For the text-containing cell, return its midpoint in (X, Y) coordinate format. 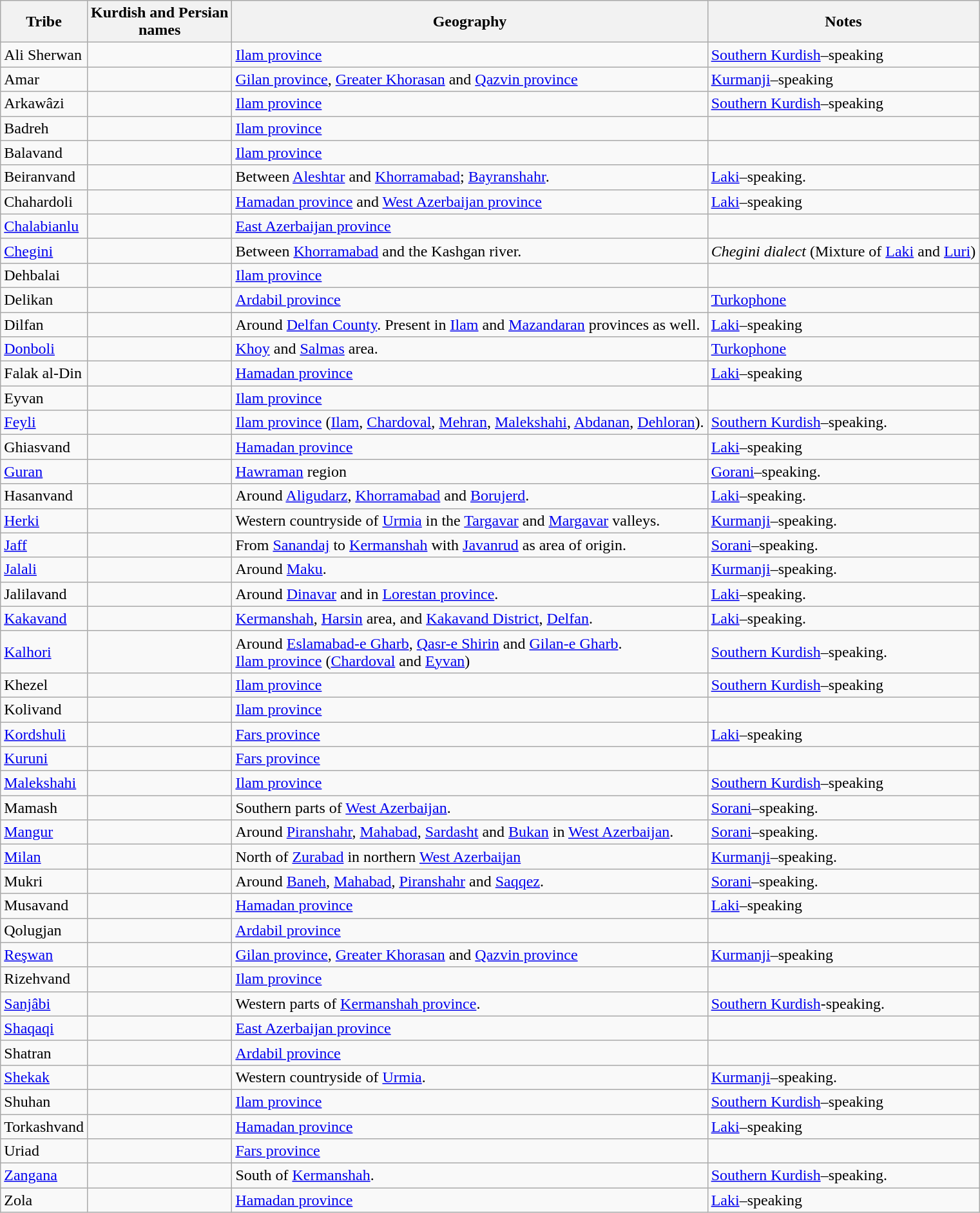
Dehbalai (44, 275)
Feyli (44, 423)
Reşwan (44, 955)
Notes (843, 22)
Jalilavand (44, 594)
Zola (44, 1200)
Beiranvand (44, 177)
Delikan (44, 300)
Malekshahi (44, 783)
Guran (44, 472)
Khoy and Salmas area. (470, 349)
Shuhan (44, 1102)
Eyvan (44, 398)
Kolivand (44, 709)
Rizehvand (44, 979)
Chahardoli (44, 202)
Southern Kurdish-speaking. (843, 1004)
Kalhori (44, 652)
Kuruni (44, 759)
Ilam province (Ilam, Chardoval, Mehran, Malekshahi, Abdanan, Dehloran). (470, 423)
Mamash (44, 808)
Southern parts of West Azerbaijan. (470, 808)
Balavand (44, 153)
Between Khorramabad and the Kashgan river. (470, 251)
Shaqaqi (44, 1028)
Jalali (44, 569)
North of Zurabad in northern West Azerbaijan (470, 857)
Around Piranshahr, Mahabad, Sardasht and Bukan in West Azerbaijan. (470, 832)
Khezel (44, 685)
Around Dinavar and in Lorestan province. (470, 594)
Chegini dialect (Mixture of Laki and Luri) (843, 251)
Hasanvand (44, 496)
Western countryside of Urmia. (470, 1077)
Hamadan province and West Azerbaijan province (470, 202)
Badreh (44, 128)
Herki (44, 521)
Mangur (44, 832)
Kakavand (44, 618)
Tribe (44, 22)
Chalabianlu (44, 226)
Ghiasvand (44, 447)
Uriad (44, 1151)
Shatran (44, 1053)
Falak al-Din (44, 374)
Donboli (44, 349)
Around Maku. (470, 569)
Kermanshah, Harsin area, and Kakavand District, Delfan. (470, 618)
Musavand (44, 906)
Geography (470, 22)
Arkawâzi (44, 104)
Zangana (44, 1176)
Dilfan (44, 324)
Milan (44, 857)
Gorani–speaking. (843, 472)
Western countryside of Urmia in the Targavar and Margavar valleys. (470, 521)
Western parts of Kermanshah province. (470, 1004)
Kurdish and Persiannames (159, 22)
Kordshuli (44, 734)
Jaff (44, 545)
Chegini (44, 251)
Shekak (44, 1077)
Sanjâbi (44, 1004)
Amar (44, 79)
Around Baneh, Mahabad, Piranshahr and Saqqez. (470, 881)
Torkashvand (44, 1127)
Mukri (44, 881)
Qolugjan (44, 930)
Around Aligudarz, Khorramabad and Borujerd. (470, 496)
South of Kermanshah. (470, 1176)
From Sanandaj to Kermanshah with Javanrud as area of origin. (470, 545)
Hawraman region (470, 472)
Between Aleshtar and Khorramabad; Bayranshahr. (470, 177)
Around Delfan County. Present in Ilam and Mazandaran provinces as well. (470, 324)
Ali Sherwan (44, 55)
Around Eslamabad-e Gharb, Qasr-e Shirin and Gilan-e Gharb.Ilam province (Chardoval and Eyvan) (470, 652)
